Locate the cell with the specified text and output its [X, Y] center coordinate. 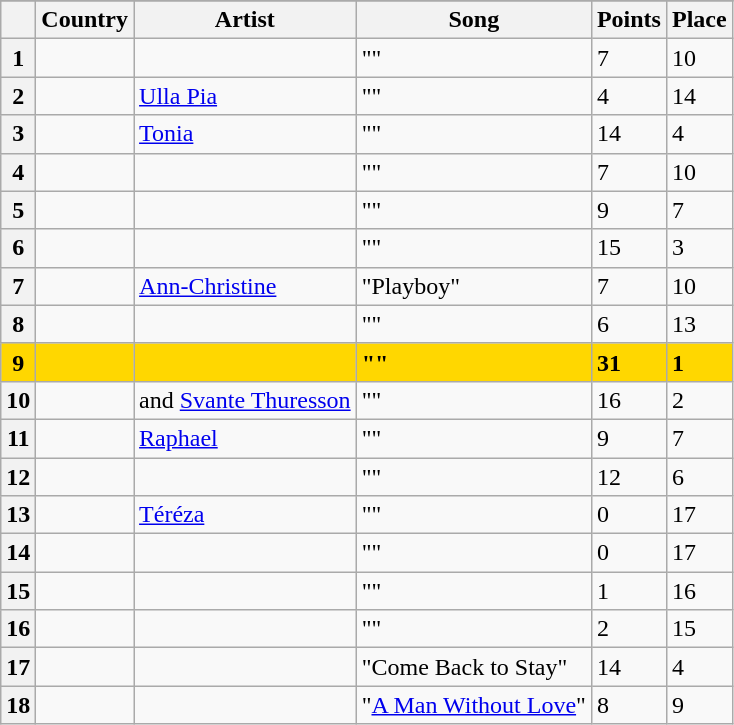
"Come Back to Stay" [474, 667]
5 [18, 210]
"A Man Without Love" [474, 705]
31 [628, 362]
Song [474, 20]
11 [18, 438]
Points [628, 20]
Téréza [246, 515]
18 [18, 705]
Tonia [246, 134]
and Svante Thuresson [246, 400]
Ann-Christine [246, 286]
"Playboy" [474, 286]
Country [85, 20]
Raphael [246, 438]
Ulla Pia [246, 96]
Artist [246, 20]
Place [699, 20]
